Locate the cell with the specified text and output its [x, y] center coordinate. 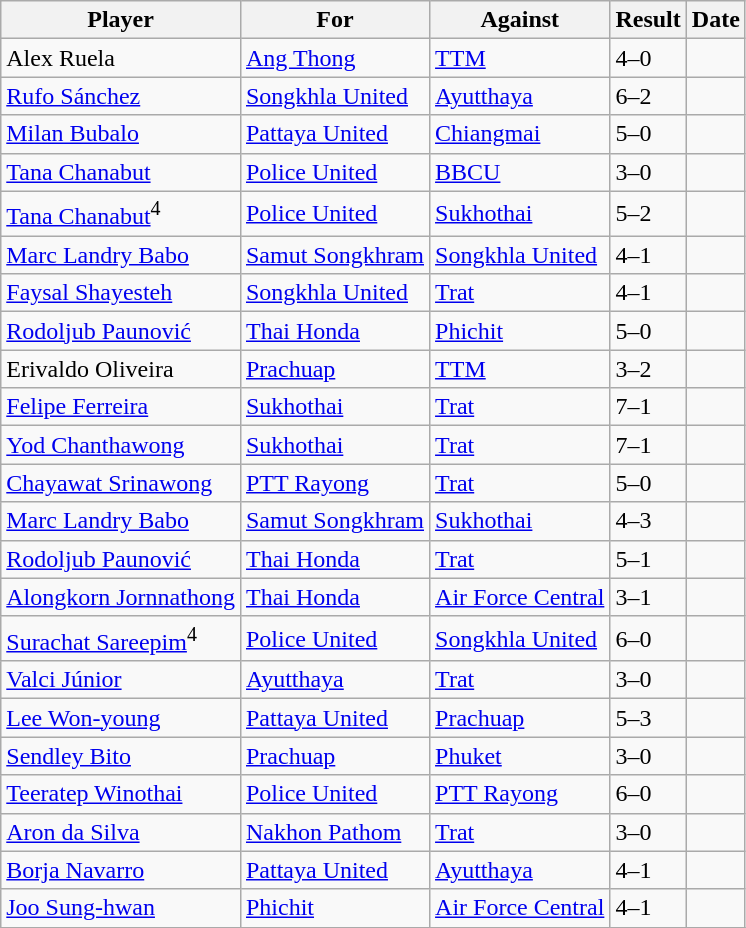
Sendley Bito [121, 756]
3–2 [648, 369]
Chayawat Srinawong [121, 483]
Milan Bubalo [121, 134]
Against [520, 20]
For [334, 20]
Erivaldo Oliveira [121, 369]
4–0 [648, 58]
Valci Júnior [121, 680]
Nakhon Pathom [334, 832]
6–2 [648, 96]
Tana Chanabut4 [121, 214]
5–3 [648, 718]
Felipe Ferreira [121, 407]
Borja Navarro [121, 870]
Faysal Shayesteh [121, 293]
Rufo Sánchez [121, 96]
Alex Ruela [121, 58]
Alongkorn Jornnathong [121, 597]
Aron da Silva [121, 832]
Date [716, 20]
Teeratep Winothai [121, 794]
Ang Thong [334, 58]
5–1 [648, 559]
Chiangmai [520, 134]
Phuket [520, 756]
Joo Sung-hwan [121, 908]
Tana Chanabut [121, 172]
3–1 [648, 597]
Player [121, 20]
Surachat Sareepim4 [121, 638]
Yod Chanthawong [121, 445]
Lee Won-young [121, 718]
4–3 [648, 521]
BBCU [520, 172]
5–2 [648, 214]
Result [648, 20]
